Detect which cell encompasses the target text, then output its [x, y] center coordinate. 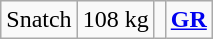
108 kg [116, 20]
Snatch [39, 20]
GR [188, 20]
